Detect which cell encompasses the target text, then output its (X, Y) center coordinate. 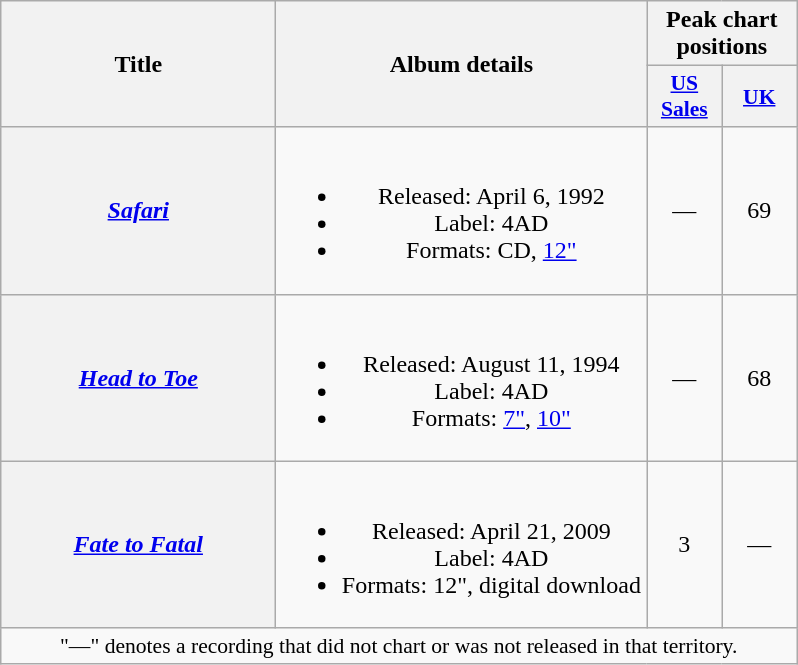
Released: April 21, 2009Label: 4ADFormats: 12", digital download (462, 544)
68 (760, 378)
UK (760, 96)
69 (760, 210)
Released: August 11, 1994Label: 4ADFormats: 7", 10" (462, 378)
Album details (462, 64)
Peak chart positions (722, 34)
Fate to Fatal (138, 544)
Title (138, 64)
Head to Toe (138, 378)
"—" denotes a recording that did not chart or was not released in that territory. (399, 646)
Released: April 6, 1992Label: 4ADFormats: CD, 12" (462, 210)
Safari (138, 210)
3 (684, 544)
USSales (684, 96)
